Output the [X, Y] coordinate of the center of the cell containing the given text.  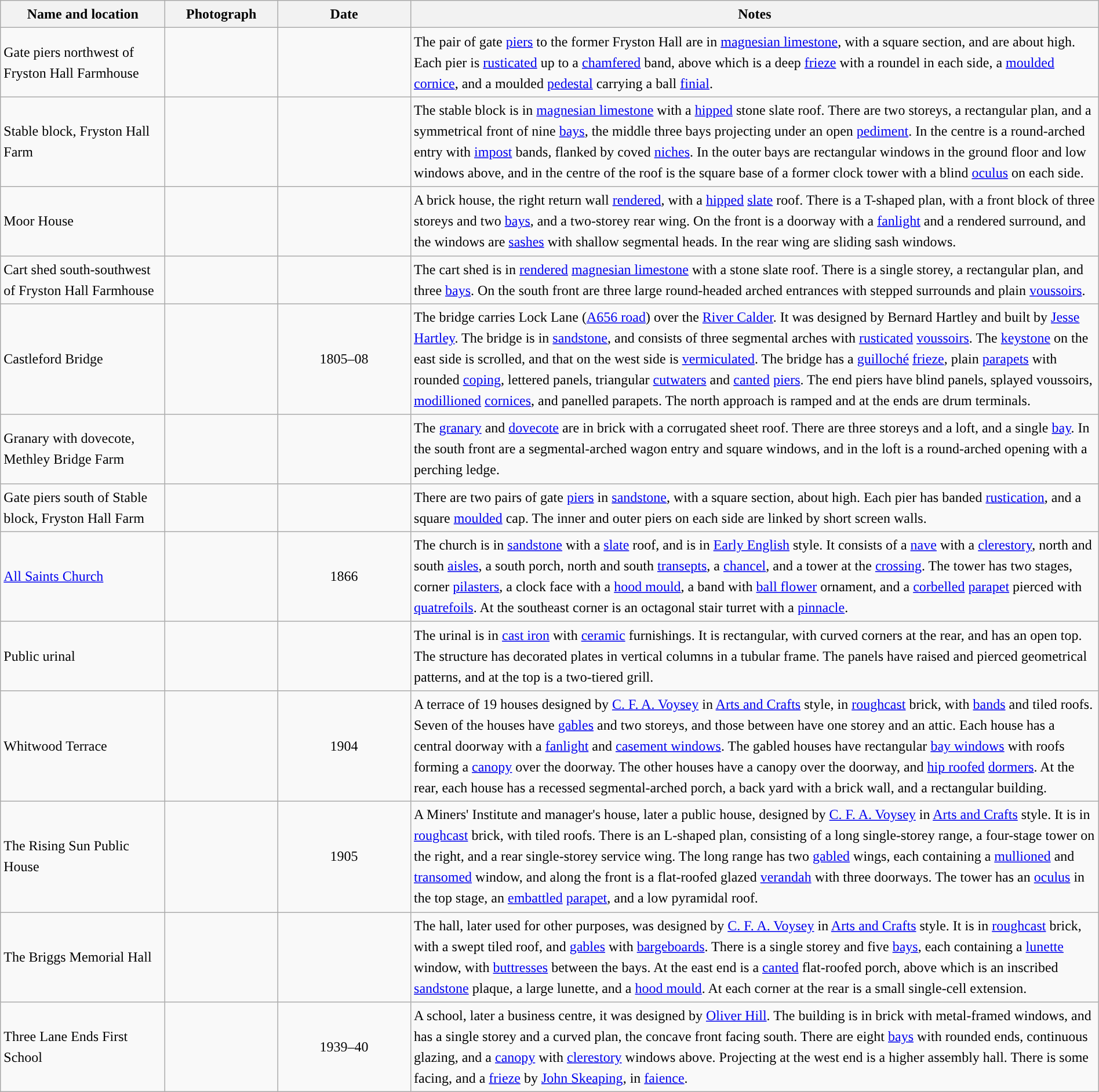
Castleford Bridge [83, 359]
Notes [755, 14]
Stable block, Fryston Hall Farm [83, 141]
The Briggs Memorial Hall [83, 958]
1805–08 [344, 359]
Date [344, 14]
1905 [344, 857]
Moor House [83, 221]
All Saints Church [83, 576]
1939–40 [344, 1047]
Gate piers northwest of Fryston Hall Farmhouse [83, 63]
Photograph [221, 14]
1904 [344, 745]
Three Lane Ends First School [83, 1047]
Granary with dovecote,Methley Bridge Farm [83, 449]
1866 [344, 576]
Cart shed south-southwest of Fryston Hall Farmhouse [83, 279]
The Rising Sun Public House [83, 857]
Public urinal [83, 656]
Whitwood Terrace [83, 745]
Name and location [83, 14]
Gate piers south of Stable block, Fryston Hall Farm [83, 508]
